From the cell containing the given text, extract its center point as (x, y) coordinate. 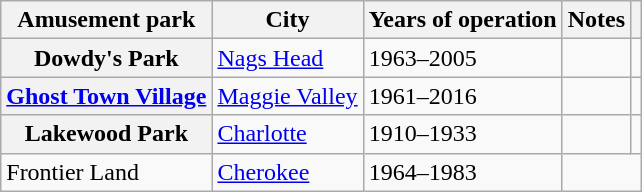
City (288, 20)
Maggie Valley (288, 96)
1964–1983 (462, 172)
Amusement park (106, 20)
Nags Head (288, 58)
Dowdy's Park (106, 58)
Years of operation (462, 20)
Frontier Land (106, 172)
1963–2005 (462, 58)
Ghost Town Village (106, 96)
1961–2016 (462, 96)
1910–1933 (462, 134)
Charlotte (288, 134)
Cherokee (288, 172)
Lakewood Park (106, 134)
Notes (596, 20)
